Extract the [x, y] coordinate from the center of the cell holding the provided text.  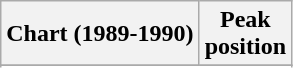
Chart (1989-1990) [100, 34]
Peakposition [245, 34]
